Detect which cell encompasses the target text, then output its (X, Y) center coordinate. 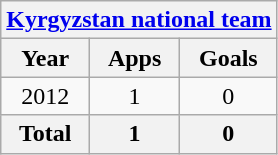
Goals (229, 58)
Kyrgyzstan national team (139, 20)
Year (46, 58)
2012 (46, 96)
Apps (135, 58)
Total (46, 134)
